Return the (X, Y) coordinate for the center point of the cell that contains the specified text.  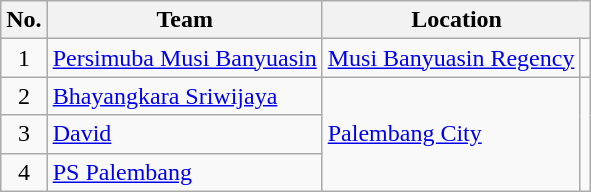
David (184, 134)
2 (24, 96)
PS Palembang (184, 172)
Location (456, 20)
Musi Banyuasin Regency (451, 58)
3 (24, 134)
Team (184, 20)
Palembang City (451, 134)
1 (24, 58)
No. (24, 20)
4 (24, 172)
Bhayangkara Sriwijaya (184, 96)
Persimuba Musi Banyuasin (184, 58)
